Return the (x, y) coordinate for the center point of the cell that contains the specified text.  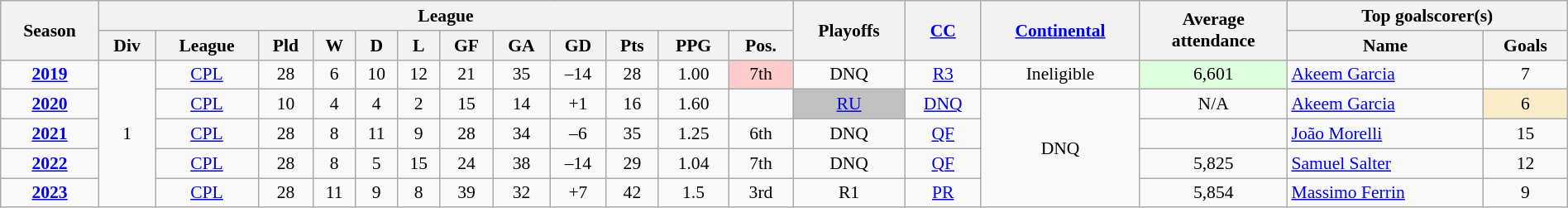
RU (849, 104)
Season (50, 30)
João Morelli (1384, 134)
–6 (578, 134)
29 (632, 163)
42 (632, 193)
5,854 (1213, 193)
14 (521, 104)
32 (521, 193)
GA (521, 46)
Ineligible (1060, 75)
2022 (50, 163)
Top goalscorer(s) (1427, 16)
Pld (285, 46)
1.60 (694, 104)
1.00 (694, 75)
PPG (694, 46)
+1 (578, 104)
1.04 (694, 163)
3rd (761, 193)
D (377, 46)
2021 (50, 134)
5 (377, 163)
21 (466, 75)
L (418, 46)
Name (1384, 46)
1.5 (694, 193)
Average attendance (1213, 30)
Pos. (761, 46)
2 (418, 104)
CC (943, 30)
38 (521, 163)
2023 (50, 193)
Continental (1060, 30)
W (334, 46)
34 (521, 134)
Samuel Salter (1384, 163)
1 (127, 133)
39 (466, 193)
N/A (1213, 104)
2019 (50, 75)
24 (466, 163)
Pts (632, 46)
Massimo Ferrin (1384, 193)
16 (632, 104)
1.25 (694, 134)
PR (943, 193)
Goals (1526, 46)
R1 (849, 193)
+7 (578, 193)
5,825 (1213, 163)
7 (1526, 75)
6th (761, 134)
6,601 (1213, 75)
Playoffs (849, 30)
Div (127, 46)
2020 (50, 104)
GD (578, 46)
GF (466, 46)
R3 (943, 75)
